From the cell containing the given text, extract its center point as [x, y] coordinate. 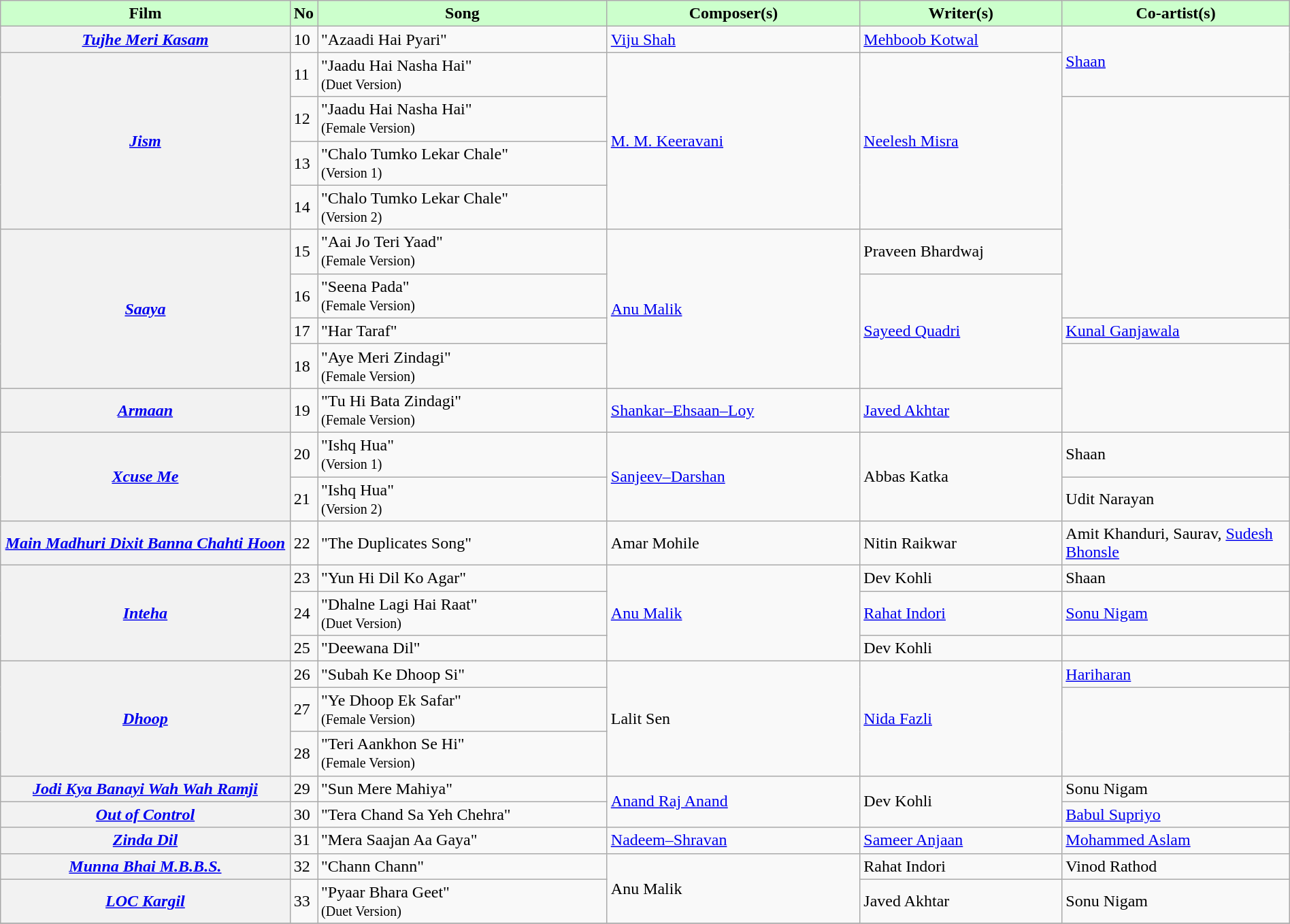
Praveen Bhardwaj [961, 252]
10 [303, 39]
Out of Control [146, 814]
Kunal Ganjawala [1176, 331]
16 [303, 295]
Writer(s) [961, 14]
Sayeed Quadri [961, 331]
Inteha [146, 614]
"Deewana Dil" [463, 648]
28 [303, 754]
Babul Supriyo [1176, 814]
Amar Mohile [733, 543]
Zinda Dil [146, 840]
"Chalo Tumko Lekar Chale"(Version 1) [463, 163]
"Chann Chann" [463, 866]
14 [303, 207]
Sameer Anjaan [961, 840]
Abbas Katka [961, 476]
Vinod Rathod [1176, 866]
"Ye Dhoop Ek Safar"(Female Version) [463, 709]
M. M. Keeravani [733, 141]
"Ishq Hua"(Version 1) [463, 455]
"Teri Aankhon Se Hi"(Female Version) [463, 754]
Viju Shah [733, 39]
22 [303, 543]
Nida Fazli [961, 719]
"Pyaar Bhara Geet"(Duet Version) [463, 901]
Mohammed Aslam [1176, 840]
13 [303, 163]
"Chalo Tumko Lekar Chale"(Version 2) [463, 207]
"Dhalne Lagi Hai Raat"(Duet Version) [463, 614]
"Jaadu Hai Nasha Hai"(Duet Version) [463, 75]
Saaya [146, 309]
Anand Raj Anand [733, 802]
Mehboob Kotwal [961, 39]
Udit Narayan [1176, 498]
Amit Khanduri, Saurav, Sudesh Bhonsle [1176, 543]
No [303, 14]
"The Duplicates Song" [463, 543]
"Sun Mere Mahiya" [463, 789]
"Tu Hi Bata Zindagi"(Female Version) [463, 410]
32 [303, 866]
12 [303, 118]
Jism [146, 141]
Hariharan [1176, 674]
"Seena Pada"(Female Version) [463, 295]
Armaan [146, 410]
"Jaadu Hai Nasha Hai"(Female Version) [463, 118]
Sanjeev–Darshan [733, 476]
26 [303, 674]
Nitin Raikwar [961, 543]
Main Madhuri Dixit Banna Chahti Hoon [146, 543]
"Yun Hi Dil Ko Agar" [463, 578]
"Aai Jo Teri Yaad"(Female Version) [463, 252]
"Subah Ke Dhoop Si" [463, 674]
11 [303, 75]
Co-artist(s) [1176, 14]
Film [146, 14]
25 [303, 648]
"Ishq Hua"(Version 2) [463, 498]
33 [303, 901]
Tujhe Meri Kasam [146, 39]
Dhoop [146, 719]
Nadeem–Shravan [733, 840]
18 [303, 366]
"Tera Chand Sa Yeh Chehra" [463, 814]
20 [303, 455]
15 [303, 252]
29 [303, 789]
21 [303, 498]
23 [303, 578]
31 [303, 840]
Shankar–Ehsaan–Loy [733, 410]
Neelesh Misra [961, 141]
Song [463, 14]
LOC Kargil [146, 901]
24 [303, 614]
Munna Bhai M.B.B.S. [146, 866]
Xcuse Me [146, 476]
Composer(s) [733, 14]
17 [303, 331]
"Aye Meri Zindagi"(Female Version) [463, 366]
"Har Taraf" [463, 331]
30 [303, 814]
Jodi Kya Banayi Wah Wah Ramji [146, 789]
"Azaadi Hai Pyari" [463, 39]
"Mera Saajan Aa Gaya" [463, 840]
19 [303, 410]
Lalit Sen [733, 719]
27 [303, 709]
